Detect which cell encompasses the target text, then output its (x, y) center coordinate. 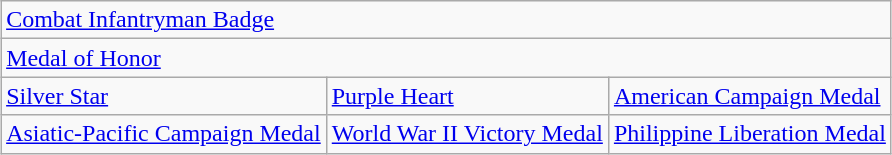
American Campaign Medal (750, 96)
Purple Heart (467, 96)
Medal of Honor (446, 58)
Silver Star (164, 96)
World War II Victory Medal (467, 134)
Asiatic-Pacific Campaign Medal (164, 134)
Combat Infantryman Badge (446, 20)
Philippine Liberation Medal (750, 134)
